Detect which cell encompasses the target text, then output its [x, y] center coordinate. 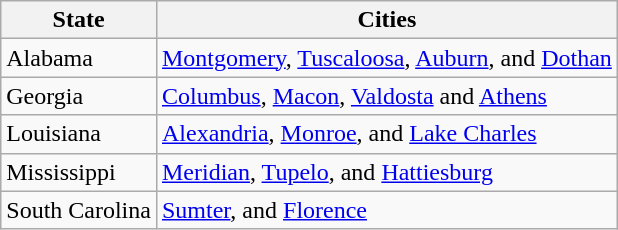
Mississippi [79, 172]
Sumter, and Florence [386, 210]
Alexandria, Monroe, and Lake Charles [386, 134]
Alabama [79, 58]
Georgia [79, 96]
Montgomery, Tuscaloosa, Auburn, and Dothan [386, 58]
State [79, 20]
Meridian, Tupelo, and Hattiesburg [386, 172]
South Carolina [79, 210]
Columbus, Macon, Valdosta and Athens [386, 96]
Cities [386, 20]
Louisiana [79, 134]
